Capture the cell that displays the provided text and extract its [x, y] central coordinate. 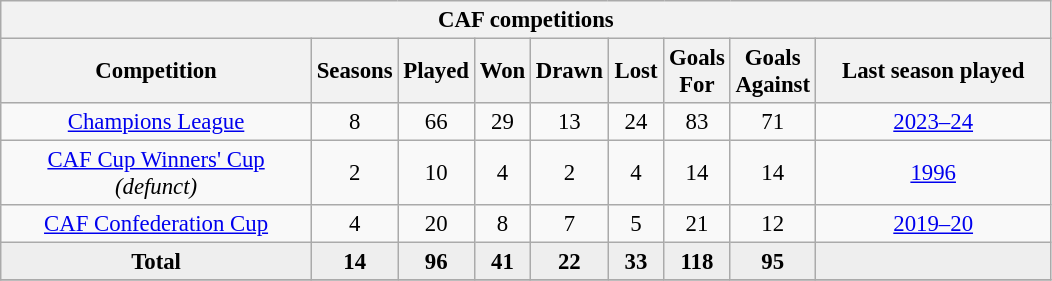
33 [636, 262]
66 [436, 122]
7 [570, 224]
21 [697, 224]
41 [502, 262]
Goals For [697, 72]
71 [772, 122]
CAF Confederation Cup [156, 224]
1996 [933, 174]
Champions League [156, 122]
CAF Cup Winners' Cup (defunct) [156, 174]
Seasons [354, 72]
Total [156, 262]
Last season played [933, 72]
Drawn [570, 72]
95 [772, 262]
12 [772, 224]
CAF competitions [526, 20]
24 [636, 122]
5 [636, 224]
10 [436, 174]
22 [570, 262]
Played [436, 72]
2019–20 [933, 224]
Won [502, 72]
96 [436, 262]
2023–24 [933, 122]
83 [697, 122]
29 [502, 122]
Competition [156, 72]
Lost [636, 72]
Goals Against [772, 72]
20 [436, 224]
13 [570, 122]
118 [697, 262]
